Scan for the cell matching the given text and deliver its (X, Y) coordinate at center. 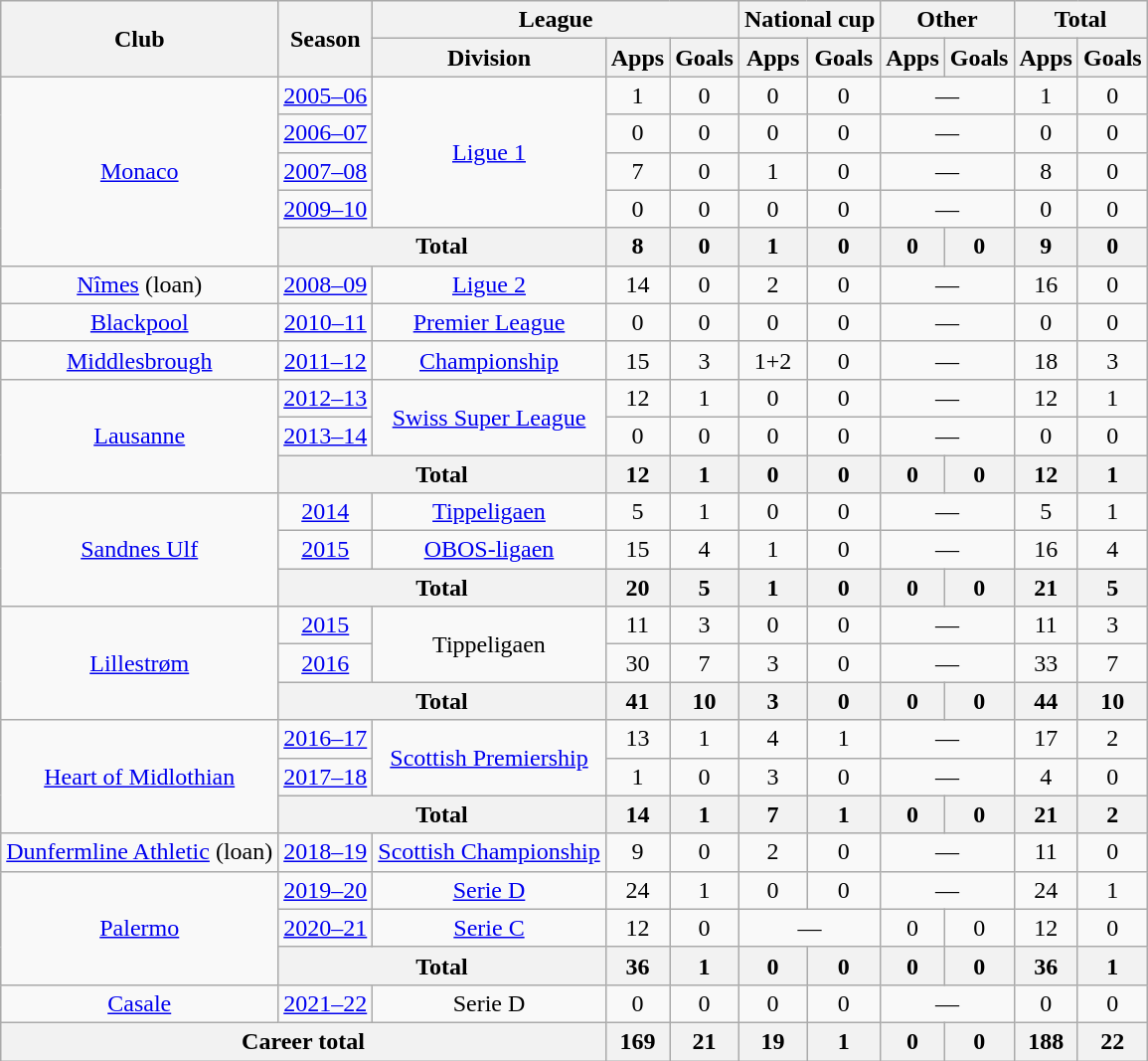
30 (637, 663)
19 (772, 1041)
2021–22 (326, 1003)
44 (1046, 701)
2010–11 (326, 322)
Season (326, 39)
Serie C (489, 928)
2009–10 (326, 209)
Lausanne (139, 436)
Sandnes Ulf (139, 550)
33 (1046, 663)
National cup (809, 20)
Casale (139, 1003)
Premier League (489, 322)
17 (1046, 739)
18 (1046, 360)
2018–19 (326, 852)
2006–07 (326, 133)
Championship (489, 360)
2014 (326, 512)
Ligue 1 (489, 152)
Nîmes (loan) (139, 284)
Monaco (139, 171)
2019–20 (326, 890)
2008–09 (326, 284)
2017–18 (326, 777)
Division (489, 58)
Swiss Super League (489, 417)
Blackpool (139, 322)
Other (947, 20)
2011–12 (326, 360)
Middlesbrough (139, 360)
Palermo (139, 928)
Lillestrøm (139, 663)
2016–17 (326, 739)
Scottish Premiership (489, 758)
Ligue 2 (489, 284)
Career total (303, 1041)
41 (637, 701)
22 (1112, 1041)
2005–06 (326, 95)
Heart of Midlothian (139, 777)
2016 (326, 663)
Club (139, 39)
2012–13 (326, 398)
169 (637, 1041)
2020–21 (326, 928)
1+2 (772, 360)
League (557, 20)
13 (637, 739)
OBOS-ligaen (489, 550)
2013–14 (326, 436)
188 (1046, 1041)
20 (637, 588)
Scottish Championship (489, 852)
2007–08 (326, 171)
Dunfermline Athletic (loan) (139, 852)
